Search for the cell housing the specified text and yield its [x, y] center coordinate. 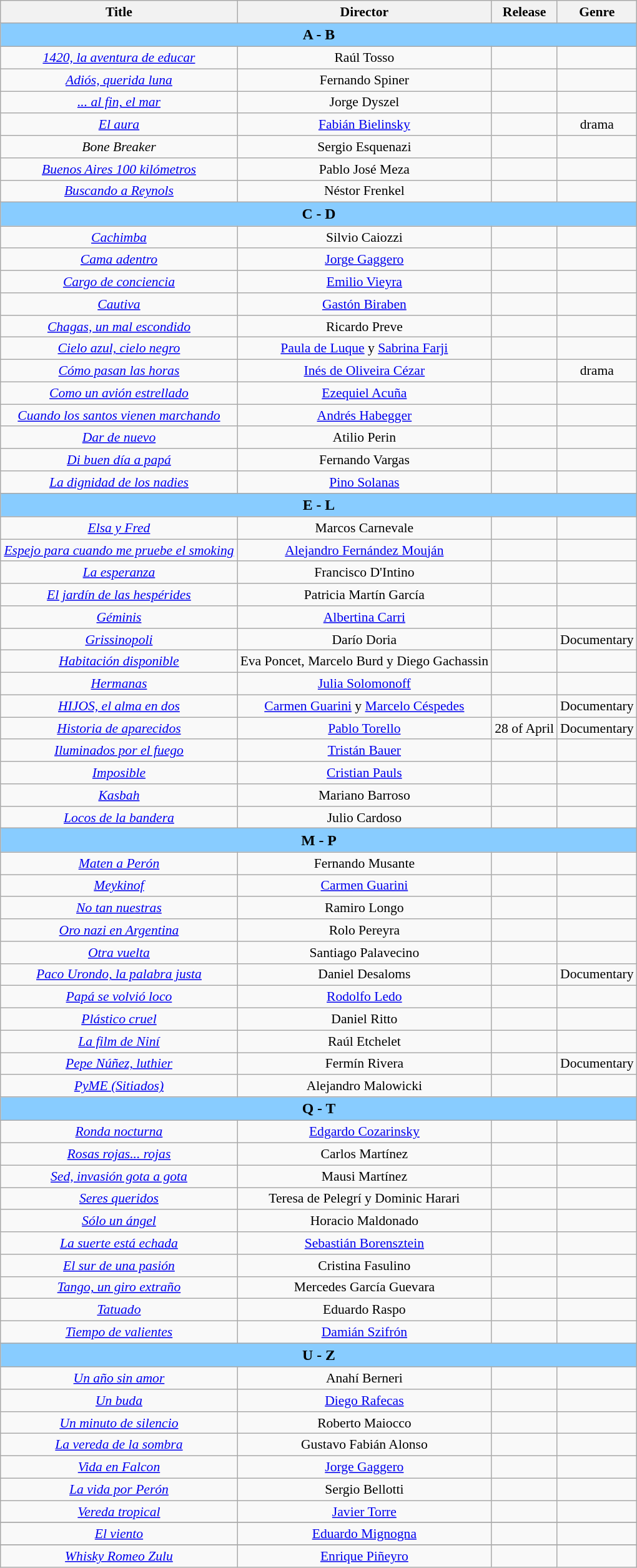
Release [525, 12]
Mariano Barroso [365, 795]
Rolo Pereyra [365, 930]
Fernando Vargas [365, 460]
Buenos Aires 100 kilómetros [119, 169]
Roberto Maiocco [365, 1423]
Fermín Rivera [365, 1064]
Emilio Vieyra [365, 282]
Un buda [119, 1401]
Cristina Fasulino [365, 1266]
M - P [318, 840]
Sed, invasión gota a gota [119, 1176]
Julia Solomonoff [365, 684]
Pino Solanas [365, 482]
Meykinof [119, 886]
La esperanza [119, 573]
Habitación disponible [119, 662]
Seres queridos [119, 1199]
Javier Torre [365, 1512]
Darío Doria [365, 640]
La vida por Perón [119, 1489]
Mausi Martínez [365, 1176]
La suerte está echada [119, 1243]
HIJOS, el alma en dos [119, 707]
Cautiva [119, 304]
Iluminados por el fuego [119, 751]
PyME (Sitiados) [119, 1086]
La vereda de la sombra [119, 1445]
Raúl Etchelet [365, 1041]
Eva Poncet, Marcelo Burd y Diego Gachassin [365, 662]
Néstor Frenkel [365, 191]
Grissinopoli [119, 640]
Gustavo Fabián Alonso [365, 1445]
Plástico cruel [119, 1020]
El aura [119, 125]
Enrique Piñeyro [365, 1556]
Adiós, querida luna [119, 80]
Albertina Carri [365, 617]
El sur de una pasión [119, 1266]
Horacio Maldonado [365, 1221]
Mercedes García Guevara [365, 1288]
Papá se volvió loco [119, 997]
Teresa de Pelegrí y Dominic Harari [365, 1199]
Vereda tropical [119, 1512]
Un minuto de silencio [119, 1423]
Rosas rojas... rojas [119, 1154]
Pepe Núñez, luthier [119, 1064]
Santiago Palavecino [365, 953]
Como un avión estrellado [119, 393]
Ronda nocturna [119, 1132]
Title [119, 12]
C - D [318, 214]
Diego Rafecas [365, 1401]
Fernando Musante [365, 863]
Espejo para cuando me pruebe el smoking [119, 550]
Imposible [119, 773]
Eduardo Raspo [365, 1310]
Carlos Martínez [365, 1154]
Historia de aparecidos [119, 728]
Cama adentro [119, 260]
Tatuado [119, 1310]
Ramiro Longo [365, 908]
Rodolfo Ledo [365, 997]
Eduardo Mignogna [365, 1534]
Marcos Carnevale [365, 528]
Fernando Spiner [365, 80]
Gastón Biraben [365, 304]
Hermanas [119, 684]
Ricardo Preve [365, 327]
Jorge Dyszel [365, 102]
Maten a Perón [119, 863]
Cielo azul, cielo negro [119, 349]
Fabián Bielinsky [365, 125]
Raúl Tosso [365, 58]
Whisky Romeo Zulu [119, 1556]
Dar de nuevo [119, 438]
Tiempo de valientes [119, 1332]
Daniel Ritto [365, 1020]
Elsa y Fred [119, 528]
Alejandro Malowicki [365, 1086]
Chagas, un mal escondido [119, 327]
Anahí Berneri [365, 1378]
Inés de Oliveira Cézar [365, 371]
1420, la aventura de educar [119, 58]
Patricia Martín García [365, 595]
28 of April [525, 728]
Vida en Falcon [119, 1467]
Atilio Perin [365, 438]
Bone Breaker [119, 147]
Paco Urondo, la palabra justa [119, 975]
Di buen día a papá [119, 460]
Alejandro Fernández Mouján [365, 550]
No tan nuestras [119, 908]
Daniel Desaloms [365, 975]
Andrés Habegger [365, 415]
El viento [119, 1534]
Paula de Luque y Sabrina Farji [365, 349]
Pablo Torello [365, 728]
U - Z [318, 1355]
Géminis [119, 617]
Genre [597, 12]
Edgardo Cozarinsky [365, 1132]
Cargo de conciencia [119, 282]
Buscando a Reynols [119, 191]
Cachimba [119, 237]
A - B [318, 35]
Sergio Esquenazi [365, 147]
Tristán Bauer [365, 751]
Q - T [318, 1109]
Damián Szifrón [365, 1332]
Cómo pasan las horas [119, 371]
Cristian Pauls [365, 773]
Francisco D'Intino [365, 573]
Ezequiel Acuña [365, 393]
Sergio Bellotti [365, 1489]
Cuando los santos vienen marchando [119, 415]
Sólo un ángel [119, 1221]
Julio Cardoso [365, 818]
... al fin, el mar [119, 102]
Locos de la bandera [119, 818]
Un año sin amor [119, 1378]
Oro nazi en Argentina [119, 930]
El jardín de las hespérides [119, 595]
Otra vuelta [119, 953]
Carmen Guarini [365, 886]
Tango, un giro extraño [119, 1288]
Director [365, 12]
E - L [318, 505]
Sebastián Borensztein [365, 1243]
Kasbah [119, 795]
Silvio Caiozzi [365, 237]
Pablo José Meza [365, 169]
La dignidad de los nadies [119, 482]
La film de Niní [119, 1041]
Carmen Guarini y Marcelo Céspedes [365, 707]
